Search for the cell housing the specified text and yield its (X, Y) center coordinate. 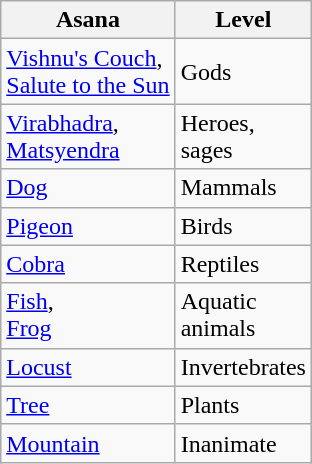
Vishnu's Couch,Salute to the Sun (88, 72)
Virabhadra,Matsyendra (88, 136)
Invertebrates (243, 367)
Inanimate (243, 443)
Aquaticanimals (243, 316)
Level (243, 20)
Reptiles (243, 264)
Birds (243, 226)
Tree (88, 405)
Plants (243, 405)
Cobra (88, 264)
Mammals (243, 188)
Dog (88, 188)
Locust (88, 367)
Pigeon (88, 226)
Asana (88, 20)
Gods (243, 72)
Fish,Frog (88, 316)
Mountain (88, 443)
Heroes,sages (243, 136)
